From the cell containing the given text, extract its center point as (x, y) coordinate. 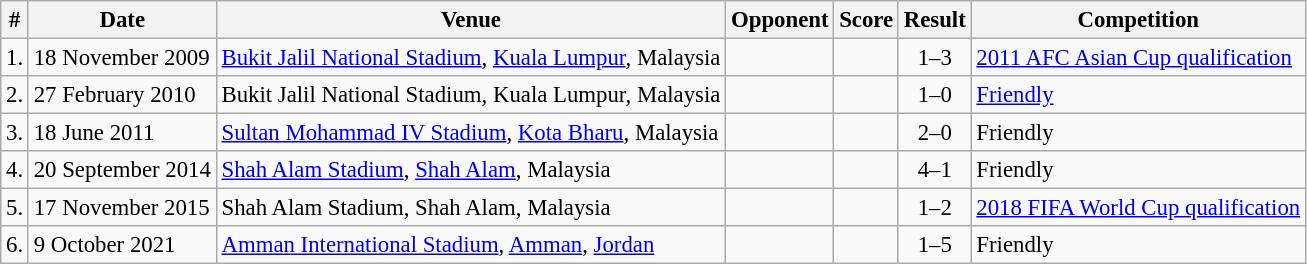
Competition (1138, 20)
Date (122, 20)
2011 AFC Asian Cup qualification (1138, 58)
2. (15, 95)
1. (15, 58)
# (15, 20)
Sultan Mohammad IV Stadium, Kota Bharu, Malaysia (471, 133)
6. (15, 245)
18 June 2011 (122, 133)
1–3 (934, 58)
4–1 (934, 170)
1–5 (934, 245)
27 February 2010 (122, 95)
5. (15, 208)
2–0 (934, 133)
20 September 2014 (122, 170)
Score (866, 20)
4. (15, 170)
2018 FIFA World Cup qualification (1138, 208)
18 November 2009 (122, 58)
1–0 (934, 95)
Opponent (780, 20)
1–2 (934, 208)
Amman International Stadium, Amman, Jordan (471, 245)
3. (15, 133)
9 October 2021 (122, 245)
Venue (471, 20)
Result (934, 20)
17 November 2015 (122, 208)
